Detect which cell encompasses the target text, then output its (X, Y) center coordinate. 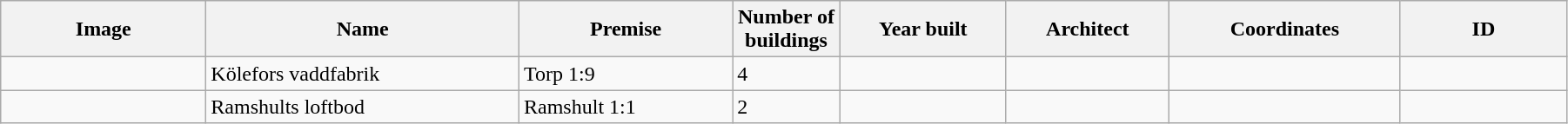
Image (104, 29)
Number ofbuildings (787, 29)
Name (363, 29)
ID (1483, 29)
4 (787, 74)
Ramshult 1:1 (627, 107)
2 (787, 107)
Year built (922, 29)
Coordinates (1284, 29)
Kölefors vaddfabrik (363, 74)
Premise (627, 29)
Torp 1:9 (627, 74)
Architect (1088, 29)
Ramshults loftbod (363, 107)
